Return [x, y] of the center of cell containing provided text 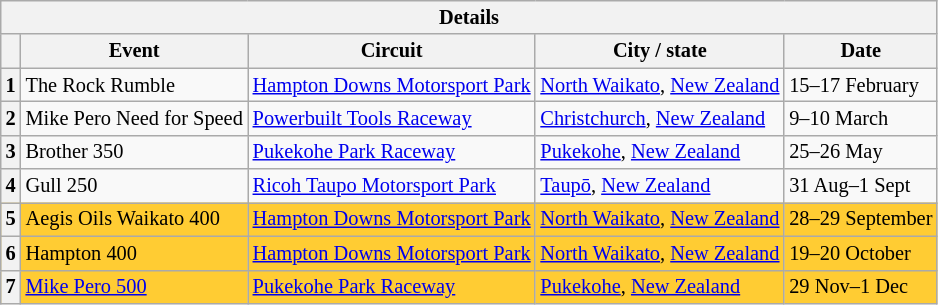
Taupō, New Zealand [660, 186]
19–20 October [860, 253]
Christchurch, New Zealand [660, 118]
3 [11, 152]
Powerbuilt Tools Raceway [392, 118]
5 [11, 219]
Mike Pero Need for Speed [134, 118]
The Rock Rumble [134, 85]
Aegis Oils Waikato 400 [134, 219]
7 [11, 287]
29 Nov–1 Dec [860, 287]
Circuit [392, 51]
2 [11, 118]
4 [11, 186]
9–10 March [860, 118]
Hampton 400 [134, 253]
Event [134, 51]
City / state [660, 51]
31 Aug–1 Sept [860, 186]
Brother 350 [134, 152]
25–26 May [860, 152]
Mike Pero 500 [134, 287]
Date [860, 51]
Ricoh Taupo Motorsport Park [392, 186]
Details [470, 17]
15–17 February [860, 85]
Gull 250 [134, 186]
6 [11, 253]
1 [11, 85]
28–29 September [860, 219]
